Capture the cell that displays the provided text and extract its (x, y) central coordinate. 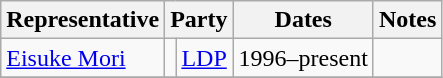
Party (199, 20)
Eisuke Mori (83, 58)
LDP (204, 58)
1996–present (303, 58)
Dates (303, 20)
Notes (407, 20)
Representative (83, 20)
